Return the [X, Y] coordinate for the center point of the cell that contains the specified text.  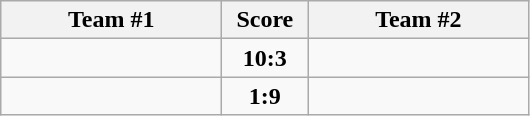
Score [265, 20]
1:9 [265, 96]
Team #2 [418, 20]
Team #1 [112, 20]
10:3 [265, 58]
